For the text-containing cell, return its midpoint in [X, Y] coordinate format. 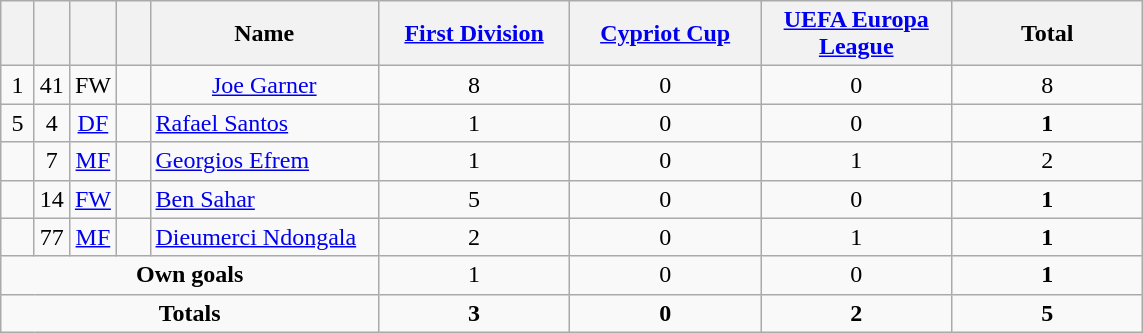
Ben Sahar [264, 199]
4 [52, 123]
First Division [474, 34]
Rafael Santos [264, 123]
Totals [190, 313]
Dieumerci Ndongala [264, 237]
7 [52, 161]
3 [474, 313]
Georgios Efrem [264, 161]
UEFA Europa League [856, 34]
Name [264, 34]
41 [52, 85]
Cypriot Cup [666, 34]
77 [52, 237]
DF [92, 123]
Joe Garner [264, 85]
Own goals [190, 275]
14 [52, 199]
Total [1048, 34]
